Search for the cell housing the specified text and yield its (X, Y) center coordinate. 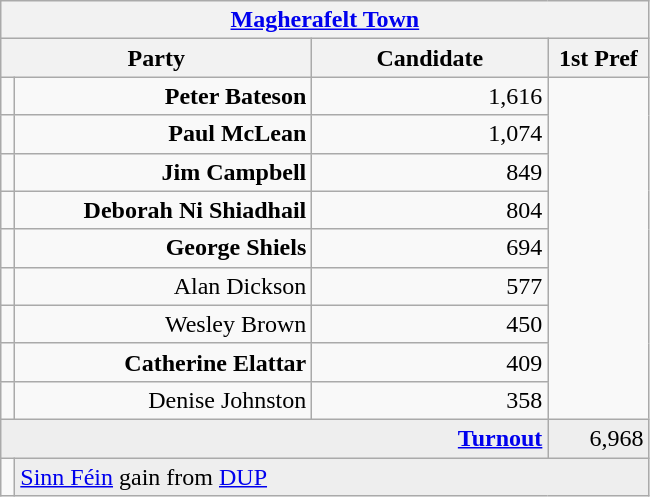
Turnout (274, 438)
Jim Campbell (164, 172)
1,616 (430, 96)
450 (430, 324)
1st Pref (598, 58)
577 (430, 286)
Wesley Brown (164, 324)
Denise Johnston (164, 400)
Paul McLean (164, 134)
Party (156, 58)
Sinn Féin gain from DUP (332, 477)
804 (430, 210)
358 (430, 400)
Deborah Ni Shiadhail (164, 210)
409 (430, 362)
1,074 (430, 134)
Peter Bateson (164, 96)
Alan Dickson (164, 286)
849 (430, 172)
George Shiels (164, 248)
6,968 (598, 438)
Catherine Elattar (164, 362)
Candidate (430, 58)
Magherafelt Town (325, 20)
694 (430, 248)
